Provide the (x, y) coordinate of the cell's center where the given text is located.  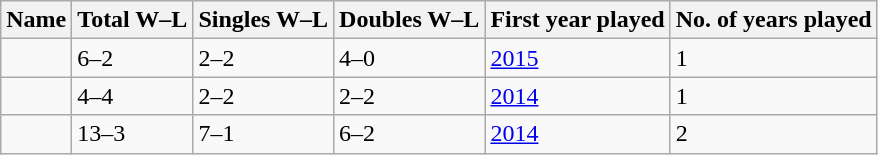
Doubles W–L (410, 20)
13–3 (132, 134)
7–1 (264, 134)
4–0 (410, 58)
First year played (578, 20)
2 (774, 134)
No. of years played (774, 20)
Total W–L (132, 20)
Name (36, 20)
4–4 (132, 96)
Singles W–L (264, 20)
2015 (578, 58)
